Output the (X, Y) coordinate of the center of the cell containing the given text.  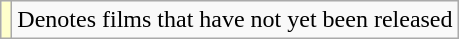
Denotes films that have not yet been released (235, 20)
